Detect which cell encompasses the target text, then output its [x, y] center coordinate. 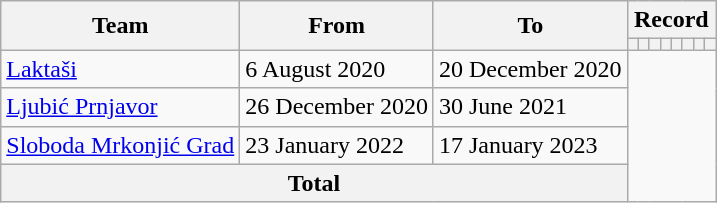
From [337, 26]
26 December 2020 [337, 107]
23 January 2022 [337, 145]
To [530, 26]
Total [314, 183]
Sloboda Mrkonjić Grad [120, 145]
30 June 2021 [530, 107]
20 December 2020 [530, 69]
Team [120, 26]
Ljubić Prnjavor [120, 107]
Laktaši [120, 69]
6 August 2020 [337, 69]
17 January 2023 [530, 145]
Record [671, 20]
